Provide the (X, Y) coordinate of the cell's center where the given text is located.  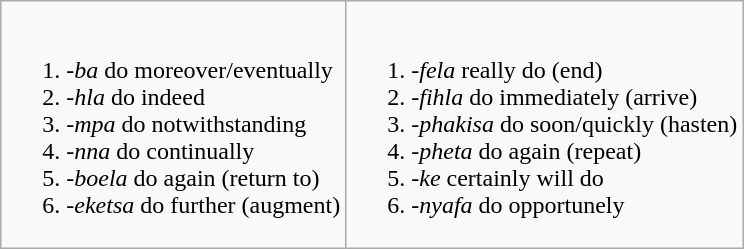
-ba do moreover/eventually -hla do indeed -mpa do notwithstanding -nna do continually -boela do again (return to) -eketsa do further (augment) (174, 125)
